Pinpoint the cell where the given text exists, returning its [x, y] midpoint coordinate. 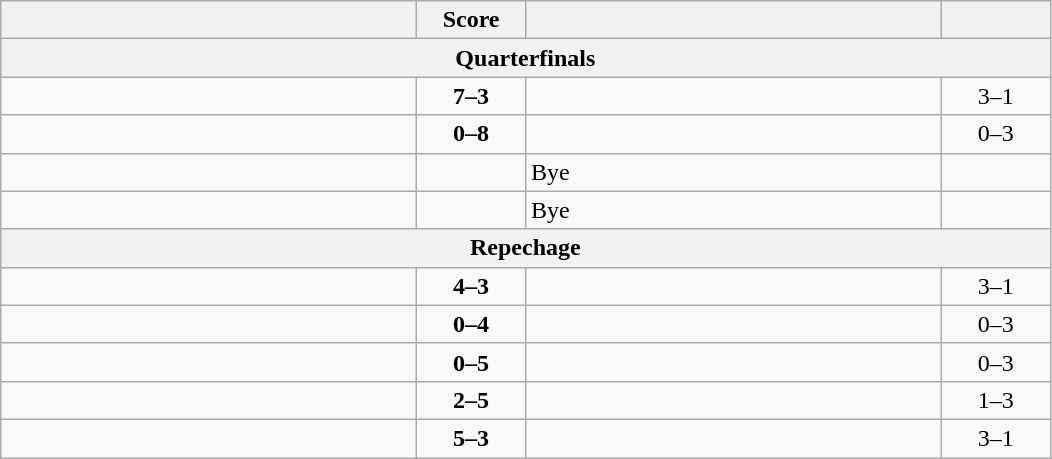
0–4 [472, 324]
0–5 [472, 362]
0–8 [472, 134]
Score [472, 20]
4–3 [472, 286]
Repechage [526, 248]
5–3 [472, 438]
7–3 [472, 96]
Quarterfinals [526, 58]
2–5 [472, 400]
1–3 [996, 400]
